Return the [X, Y] coordinate for the center point of the cell that contains the specified text.  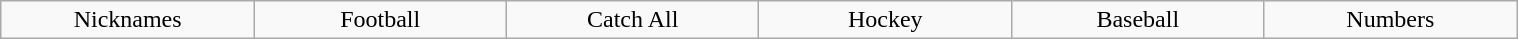
Catch All [632, 20]
Baseball [1138, 20]
Nicknames [128, 20]
Football [380, 20]
Numbers [1390, 20]
Hockey [886, 20]
